For the text-containing cell, return its midpoint in (x, y) coordinate format. 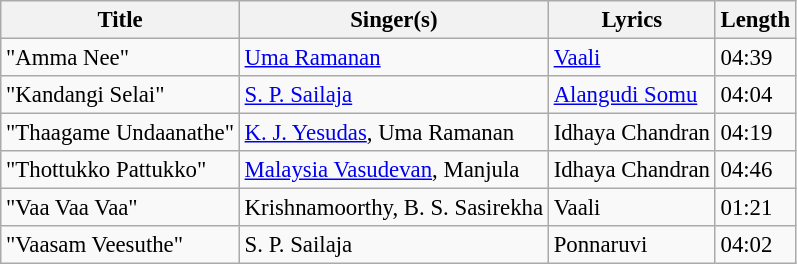
Singer(s) (394, 20)
Uma Ramanan (394, 58)
K. J. Yesudas, Uma Ramanan (394, 133)
"Vaasam Veesuthe" (120, 245)
Krishnamoorthy, B. S. Sasirekha (394, 208)
01:21 (755, 208)
"Vaa Vaa Vaa" (120, 208)
04:04 (755, 95)
Ponnaruvi (632, 245)
04:46 (755, 170)
"Amma Nee" (120, 58)
"Thaagame Undaanathe" (120, 133)
Malaysia Vasudevan, Manjula (394, 170)
Length (755, 20)
04:19 (755, 133)
04:39 (755, 58)
04:02 (755, 245)
Alangudi Somu (632, 95)
Lyrics (632, 20)
Title (120, 20)
"Kandangi Selai" (120, 95)
"Thottukko Pattukko" (120, 170)
